Search for the cell housing the specified text and yield its (X, Y) center coordinate. 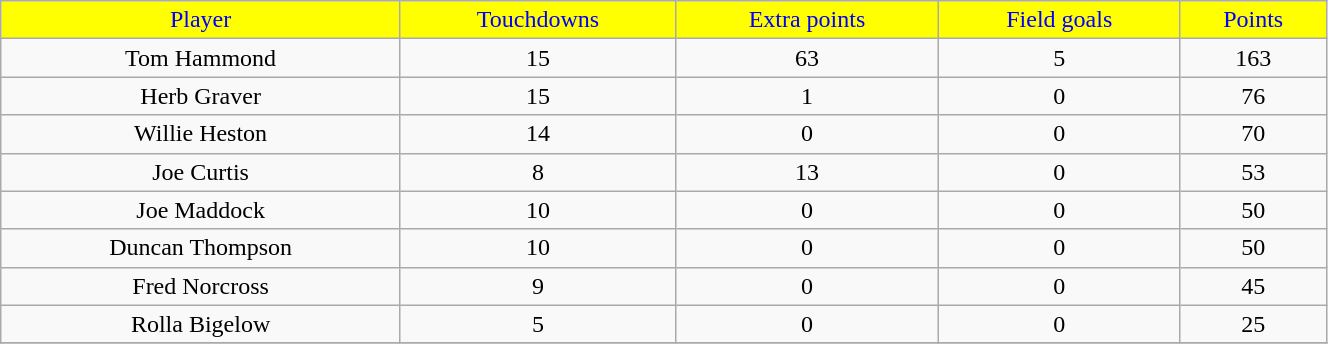
Duncan Thompson (201, 248)
Extra points (806, 20)
Field goals (1060, 20)
1 (806, 96)
Tom Hammond (201, 58)
8 (538, 172)
53 (1254, 172)
63 (806, 58)
Player (201, 20)
13 (806, 172)
Touchdowns (538, 20)
Joe Curtis (201, 172)
25 (1254, 324)
14 (538, 134)
Willie Heston (201, 134)
70 (1254, 134)
76 (1254, 96)
163 (1254, 58)
Joe Maddock (201, 210)
Fred Norcross (201, 286)
Herb Graver (201, 96)
45 (1254, 286)
Points (1254, 20)
9 (538, 286)
Rolla Bigelow (201, 324)
